For the text-containing cell, return its midpoint in [X, Y] coordinate format. 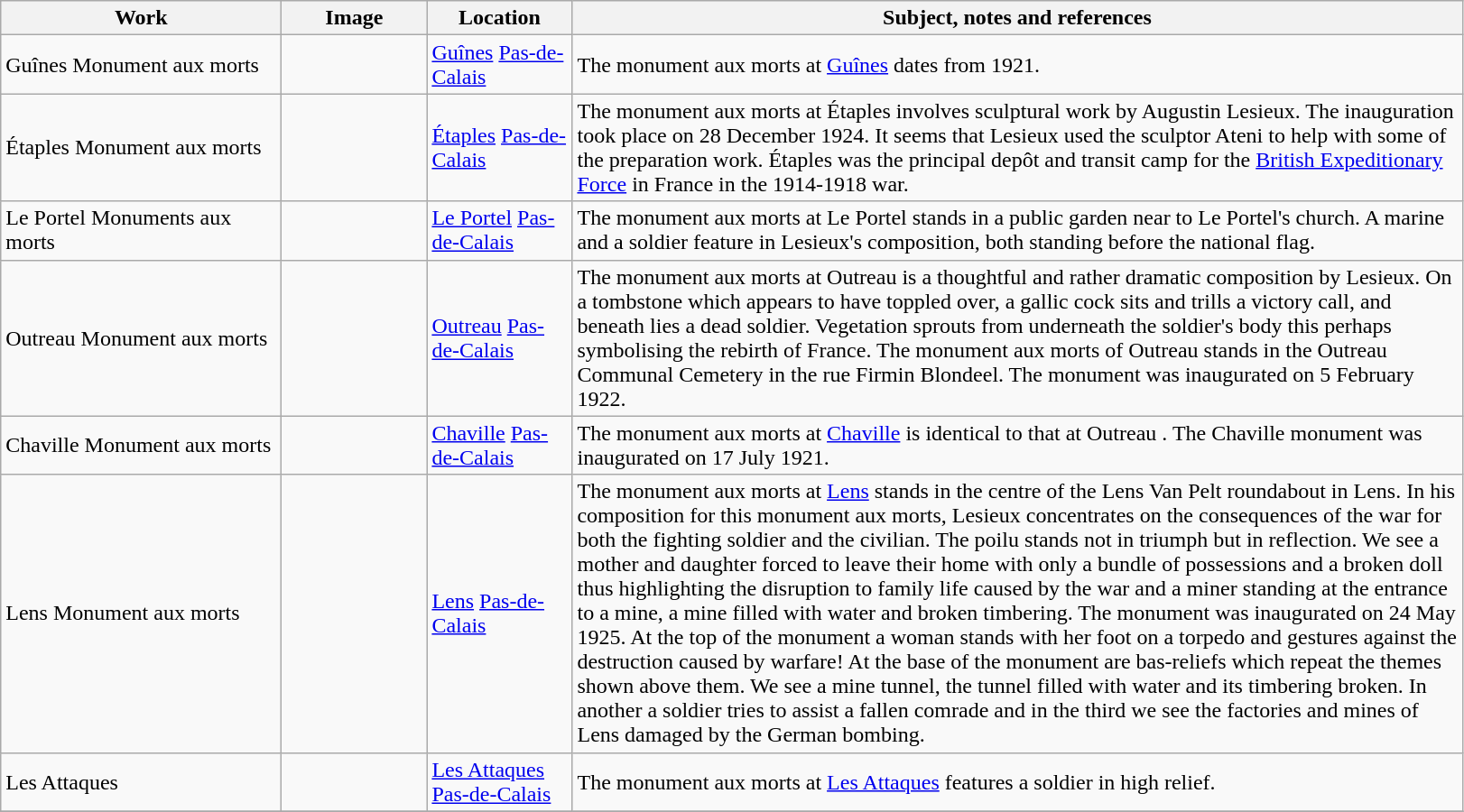
Les Attaques Pas-de-Calais [500, 781]
Outreau Pas-de-Calais [500, 337]
Guînes Monument aux morts [141, 65]
Chaville Monument aux morts [141, 446]
Chaville Pas-de-Calais [500, 446]
Lens Monument aux morts [141, 614]
The monument aux morts at Guînes dates from 1921. [1017, 65]
Location [500, 18]
The monument aux morts at Les Attaques features a soldier in high relief. [1017, 781]
Lens Pas-de-Calais [500, 614]
Les Attaques [141, 781]
Outreau Monument aux morts [141, 337]
Guînes Pas-de-Calais [500, 65]
Étaples Pas-de-Calais [500, 148]
Subject, notes and references [1017, 18]
Étaples Monument aux morts [141, 148]
Le Portel Monuments aux morts [141, 231]
The monument aux morts at Chaville is identical to that at Outreau . The Chaville monument was inaugurated on 17 July 1921. [1017, 446]
Le Portel Pas-de-Calais [500, 231]
Work [141, 18]
Image [354, 18]
